Identify which cell holds the provided text, then report its (x, y) central coordinate. 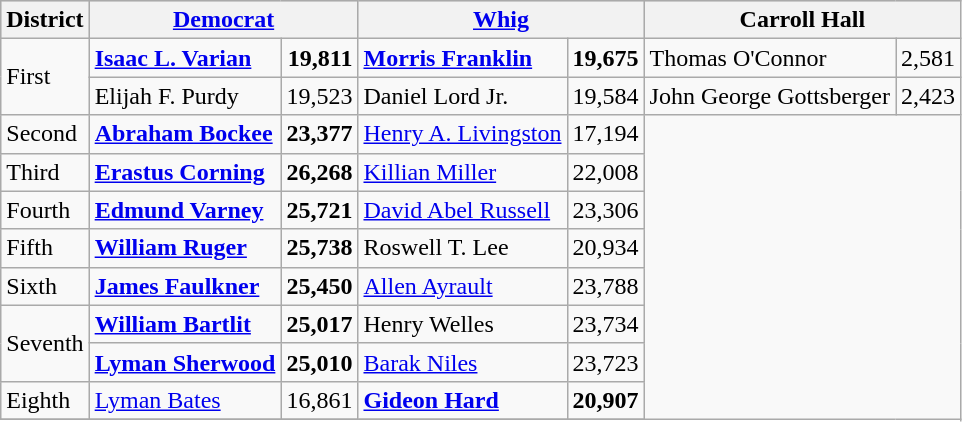
Edmund Varney (185, 210)
William Bartlit (185, 324)
19,811 (320, 58)
16,861 (320, 400)
19,675 (606, 58)
23,377 (320, 134)
Gideon Hard (462, 400)
Whig (501, 20)
Democrat (224, 20)
Allen Ayrault (462, 286)
2,581 (928, 58)
Fifth (45, 248)
Erastus Corning (185, 172)
20,907 (606, 400)
Lyman Bates (185, 400)
Henry A. Livingston (462, 134)
23,734 (606, 324)
Third (45, 172)
John George Gottsberger (770, 96)
Morris Franklin (462, 58)
Barak Niles (462, 362)
25,017 (320, 324)
22,008 (606, 172)
2,423 (928, 96)
Seventh (45, 343)
23,723 (606, 362)
23,788 (606, 286)
Carroll Hall (802, 20)
Eighth (45, 400)
17,194 (606, 134)
23,306 (606, 210)
Daniel Lord Jr. (462, 96)
Fourth (45, 210)
Second (45, 134)
Isaac L. Varian (185, 58)
19,584 (606, 96)
Killian Miller (462, 172)
James Faulkner (185, 286)
25,010 (320, 362)
David Abel Russell (462, 210)
25,721 (320, 210)
District (45, 20)
26,268 (320, 172)
25,738 (320, 248)
Abraham Bockee (185, 134)
First (45, 77)
Lyman Sherwood (185, 362)
20,934 (606, 248)
Sixth (45, 286)
Henry Welles (462, 324)
25,450 (320, 286)
Elijah F. Purdy (185, 96)
Roswell T. Lee (462, 248)
Thomas O'Connor (770, 58)
William Ruger (185, 248)
19,523 (320, 96)
